Locate the cell with the specified text and output its [x, y] center coordinate. 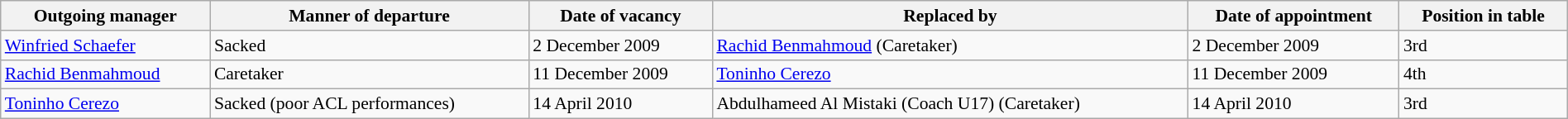
Rachid Benmahmoud [106, 74]
Winfried Schaefer [106, 45]
Sacked (poor ACL performances) [369, 104]
Abdulhameed Al Mistaki (Coach U17) (Caretaker) [949, 104]
Position in table [1484, 16]
Date of appointment [1293, 16]
Manner of departure [369, 16]
Replaced by [949, 16]
Caretaker [369, 74]
Rachid Benmahmoud (Caretaker) [949, 45]
4th [1484, 74]
Outgoing manager [106, 16]
Sacked [369, 45]
Date of vacancy [620, 16]
